Return the (X, Y) coordinate for the center point of the cell that contains the specified text.  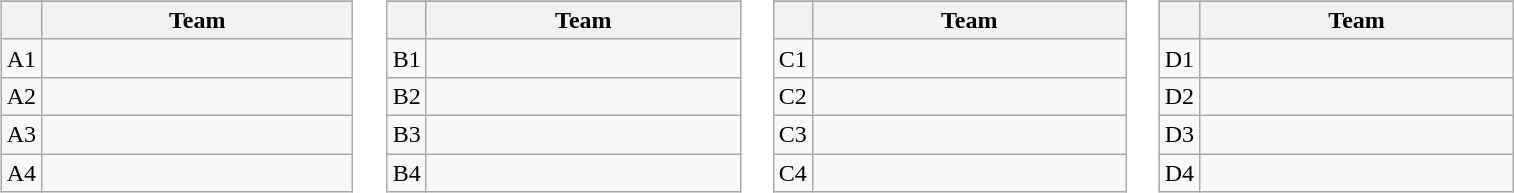
B1 (406, 58)
D1 (1179, 58)
A1 (21, 58)
A3 (21, 134)
C2 (792, 96)
D2 (1179, 96)
C3 (792, 134)
D3 (1179, 134)
C1 (792, 58)
B3 (406, 134)
B2 (406, 96)
A2 (21, 96)
C4 (792, 173)
D4 (1179, 173)
B4 (406, 173)
A4 (21, 173)
